From the cell containing the given text, extract its center point as [X, Y] coordinate. 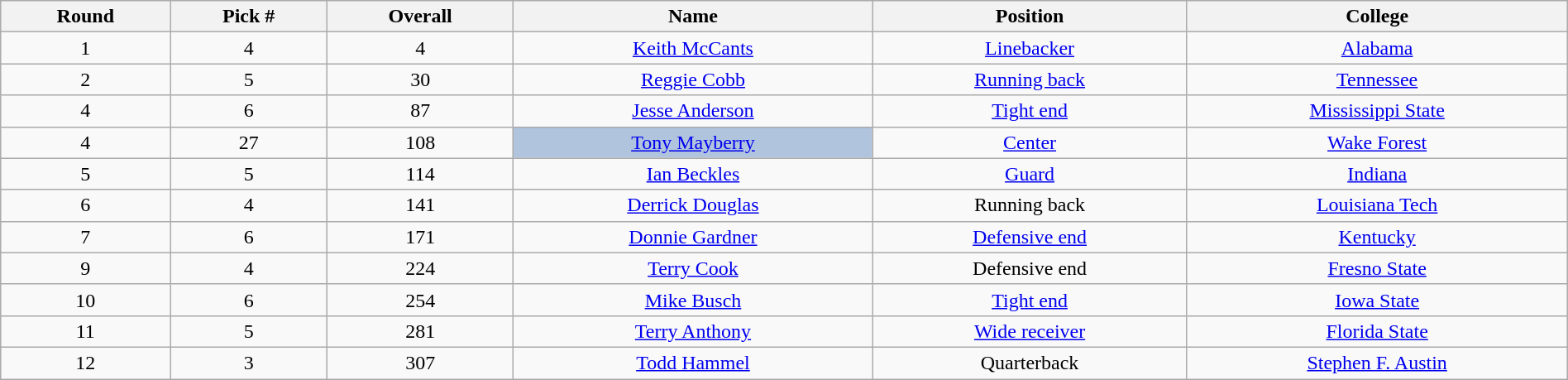
Florida State [1377, 331]
Donnie Gardner [693, 237]
11 [86, 331]
Terry Cook [693, 268]
Jesse Anderson [693, 111]
Reggie Cobb [693, 79]
Linebacker [1030, 48]
Stephen F. Austin [1377, 363]
Mississippi State [1377, 111]
87 [420, 111]
Louisiana Tech [1377, 205]
Todd Hammel [693, 363]
Kentucky [1377, 237]
Name [693, 17]
Guard [1030, 174]
Derrick Douglas [693, 205]
2 [86, 79]
Round [86, 17]
108 [420, 142]
Wake Forest [1377, 142]
Indiana [1377, 174]
281 [420, 331]
Iowa State [1377, 300]
Ian Beckles [693, 174]
Keith McCants [693, 48]
10 [86, 300]
224 [420, 268]
30 [420, 79]
Tennessee [1377, 79]
12 [86, 363]
Wide receiver [1030, 331]
1 [86, 48]
114 [420, 174]
Fresno State [1377, 268]
College [1377, 17]
Overall [420, 17]
Position [1030, 17]
Mike Busch [693, 300]
307 [420, 363]
Center [1030, 142]
9 [86, 268]
3 [249, 363]
141 [420, 205]
Tony Mayberry [693, 142]
Quarterback [1030, 363]
254 [420, 300]
27 [249, 142]
171 [420, 237]
Terry Anthony [693, 331]
Pick # [249, 17]
7 [86, 237]
Alabama [1377, 48]
